For the text-containing cell, return its midpoint in (X, Y) coordinate format. 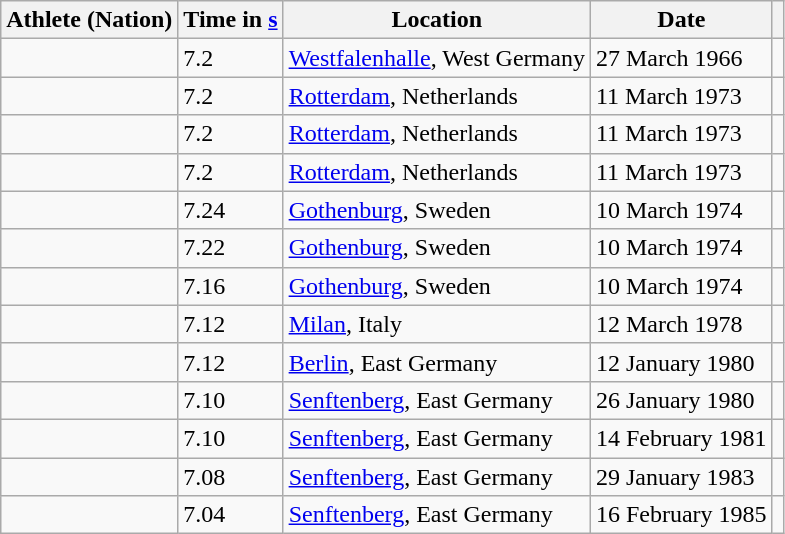
26 January 1980 (681, 400)
7.16 (230, 286)
Location (436, 20)
29 January 1983 (681, 477)
7.04 (230, 515)
Time in s (230, 20)
16 February 1985 (681, 515)
27 March 1966 (681, 58)
7.24 (230, 210)
Berlin, East Germany (436, 362)
12 March 1978 (681, 324)
7.22 (230, 248)
7.08 (230, 477)
Athlete (Nation) (90, 20)
Westfalenhalle, West Germany (436, 58)
Date (681, 20)
12 January 1980 (681, 362)
Milan, Italy (436, 324)
14 February 1981 (681, 438)
